Identify which cell holds the provided text, then report its [x, y] central coordinate. 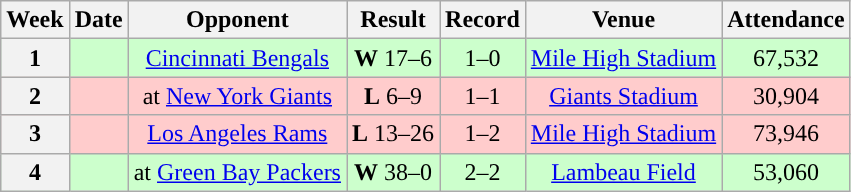
1 [35, 58]
1–2 [483, 134]
30,904 [786, 96]
Attendance [786, 20]
Venue [623, 20]
73,946 [786, 134]
3 [35, 134]
67,532 [786, 58]
2 [35, 96]
Opponent [237, 20]
W 17–6 [392, 58]
Cincinnati Bengals [237, 58]
2–2 [483, 172]
53,060 [786, 172]
L 6–9 [392, 96]
Week [35, 20]
at Green Bay Packers [237, 172]
Record [483, 20]
Giants Stadium [623, 96]
Date [98, 20]
1–1 [483, 96]
L 13–26 [392, 134]
Result [392, 20]
4 [35, 172]
W 38–0 [392, 172]
Los Angeles Rams [237, 134]
at New York Giants [237, 96]
1–0 [483, 58]
Lambeau Field [623, 172]
